Find where the given text appears and provide that cell's center as (X, Y) coordinate. 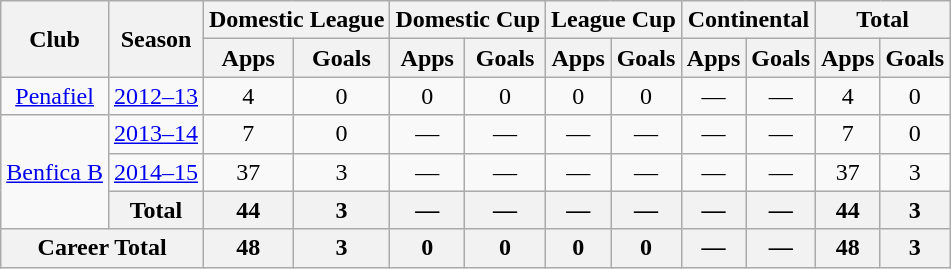
Continental (748, 20)
Career Total (102, 248)
Domestic Cup (468, 20)
Benfica B (55, 172)
2013–14 (156, 134)
League Cup (614, 20)
Domestic League (297, 20)
2014–15 (156, 172)
Season (156, 39)
Penafiel (55, 96)
2012–13 (156, 96)
Club (55, 39)
